Locate the cell with the specified text and output its (X, Y) center coordinate. 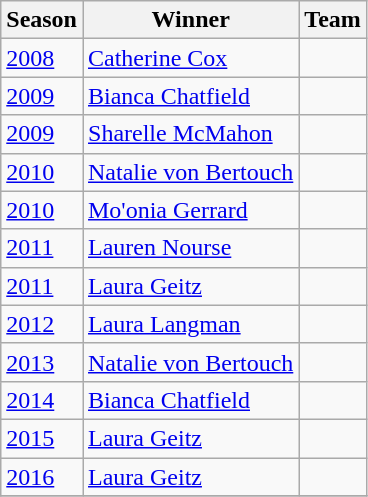
2015 (42, 438)
2016 (42, 477)
Catherine Cox (190, 58)
Sharelle McMahon (190, 134)
Team (333, 20)
Lauren Nourse (190, 248)
Laura Langman (190, 324)
2014 (42, 400)
2013 (42, 362)
Season (42, 20)
Winner (190, 20)
Mo'onia Gerrard (190, 210)
2012 (42, 324)
2008 (42, 58)
